Determine the (X, Y) coordinate at the center of the cell enclosing the given text.  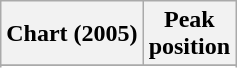
Chart (2005) (72, 34)
Peak position (189, 34)
